Return [x, y] of the center of cell containing provided text 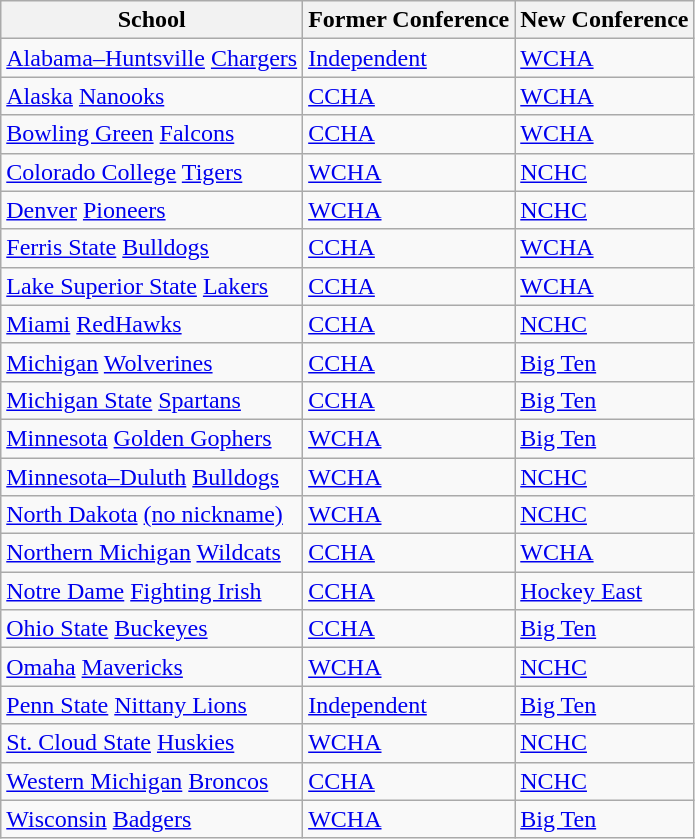
Alaska Nanooks [152, 96]
Northern Michigan Wildcats [152, 553]
Denver Pioneers [152, 210]
Wisconsin Badgers [152, 819]
Michigan State Spartans [152, 400]
Minnesota Golden Gophers [152, 438]
Western Michigan Broncos [152, 781]
Miami RedHawks [152, 324]
Notre Dame Fighting Irish [152, 591]
New Conference [604, 20]
Michigan Wolverines [152, 362]
Colorado College Tigers [152, 172]
Hockey East [604, 591]
St. Cloud State Huskies [152, 743]
Bowling Green Falcons [152, 134]
North Dakota (no nickname) [152, 515]
Penn State Nittany Lions [152, 705]
Former Conference [409, 20]
Alabama–Huntsville Chargers [152, 58]
Minnesota–Duluth Bulldogs [152, 477]
Omaha Mavericks [152, 667]
Ohio State Buckeyes [152, 629]
Ferris State Bulldogs [152, 248]
School [152, 20]
Lake Superior State Lakers [152, 286]
